Provide the (X, Y) coordinate of the cell's center where the given text is located.  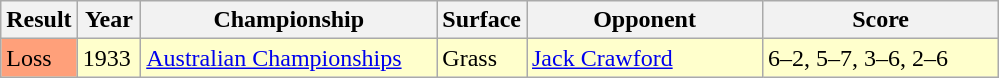
Championship (289, 20)
Score (881, 20)
Australian Championships (289, 58)
Surface (482, 20)
Jack Crawford (644, 58)
Loss (39, 58)
Result (39, 20)
Opponent (644, 20)
Grass (482, 58)
6–2, 5–7, 3–6, 2–6 (881, 58)
Year (109, 20)
1933 (109, 58)
